Identify which cell holds the provided text, then report its [X, Y] central coordinate. 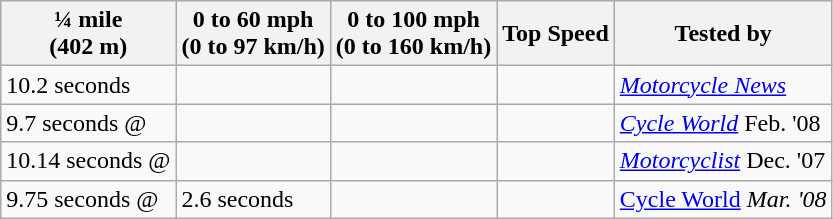
0 to 60 mph(0 to 97 km/h) [253, 34]
9.7 seconds @ [88, 123]
Top Speed [556, 34]
10.2 seconds [88, 85]
Motorcyclist Dec. '07 [723, 161]
¼ mile(402 m) [88, 34]
9.75 seconds @ [88, 199]
Tested by [723, 34]
2.6 seconds [253, 199]
Motorcycle News [723, 85]
0 to 100 mph(0 to 160 km/h) [413, 34]
Cycle World Feb. '08 [723, 123]
10.14 seconds @ [88, 161]
Cycle World Mar. '08 [723, 199]
